Return (x, y) of the center of cell containing provided text 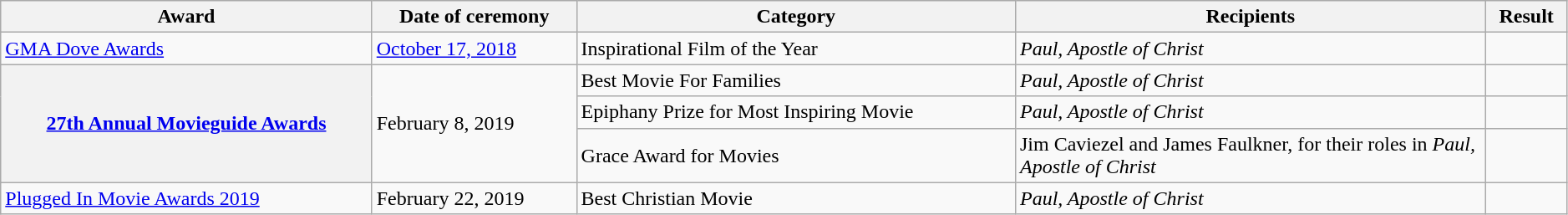
Jim Caviezel and James Faulkner, for their roles in Paul, Apostle of Christ (1250, 156)
Date of ceremony (474, 17)
Best Movie For Families (795, 80)
Best Christian Movie (795, 198)
Result (1526, 17)
October 17, 2018 (474, 49)
Award (186, 17)
Epiphany Prize for Most Inspiring Movie (795, 112)
Plugged In Movie Awards 2019 (186, 198)
February 8, 2019 (474, 124)
27th Annual Movieguide Awards (186, 124)
February 22, 2019 (474, 198)
Category (795, 17)
Inspirational Film of the Year (795, 49)
Recipients (1250, 17)
Grace Award for Movies (795, 156)
GMA Dove Awards (186, 49)
